Determine the (x, y) coordinate at the center of the cell enclosing the given text.  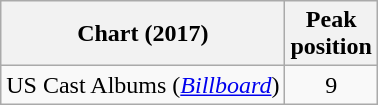
US Cast Albums (Billboard) (143, 85)
Chart (2017) (143, 34)
Peakposition (331, 34)
9 (331, 85)
